From the cell containing the given text, extract its center point as (X, Y) coordinate. 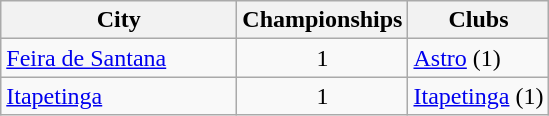
Itapetinga (119, 96)
Astro (1) (478, 58)
Itapetinga (1) (478, 96)
Feira de Santana (119, 58)
City (119, 20)
Championships (322, 20)
Clubs (478, 20)
